Detect which cell encompasses the target text, then output its (X, Y) center coordinate. 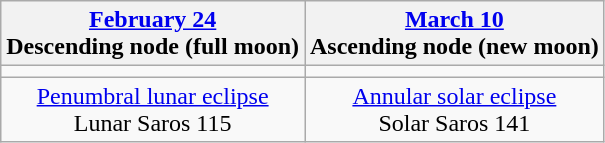
February 24Descending node (full moon) (153, 34)
Penumbral lunar eclipseLunar Saros 115 (153, 110)
March 10Ascending node (new moon) (454, 34)
Annular solar eclipseSolar Saros 141 (454, 110)
